Locate the cell with the specified text and output its [X, Y] center coordinate. 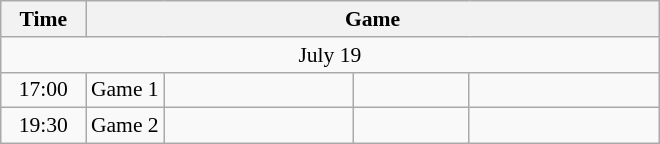
July 19 [330, 55]
17:00 [44, 90]
19:30 [44, 126]
Game 2 [125, 126]
Time [44, 19]
Game [372, 19]
Game 1 [125, 90]
